Output the (x, y) coordinate of the center of the cell containing the given text.  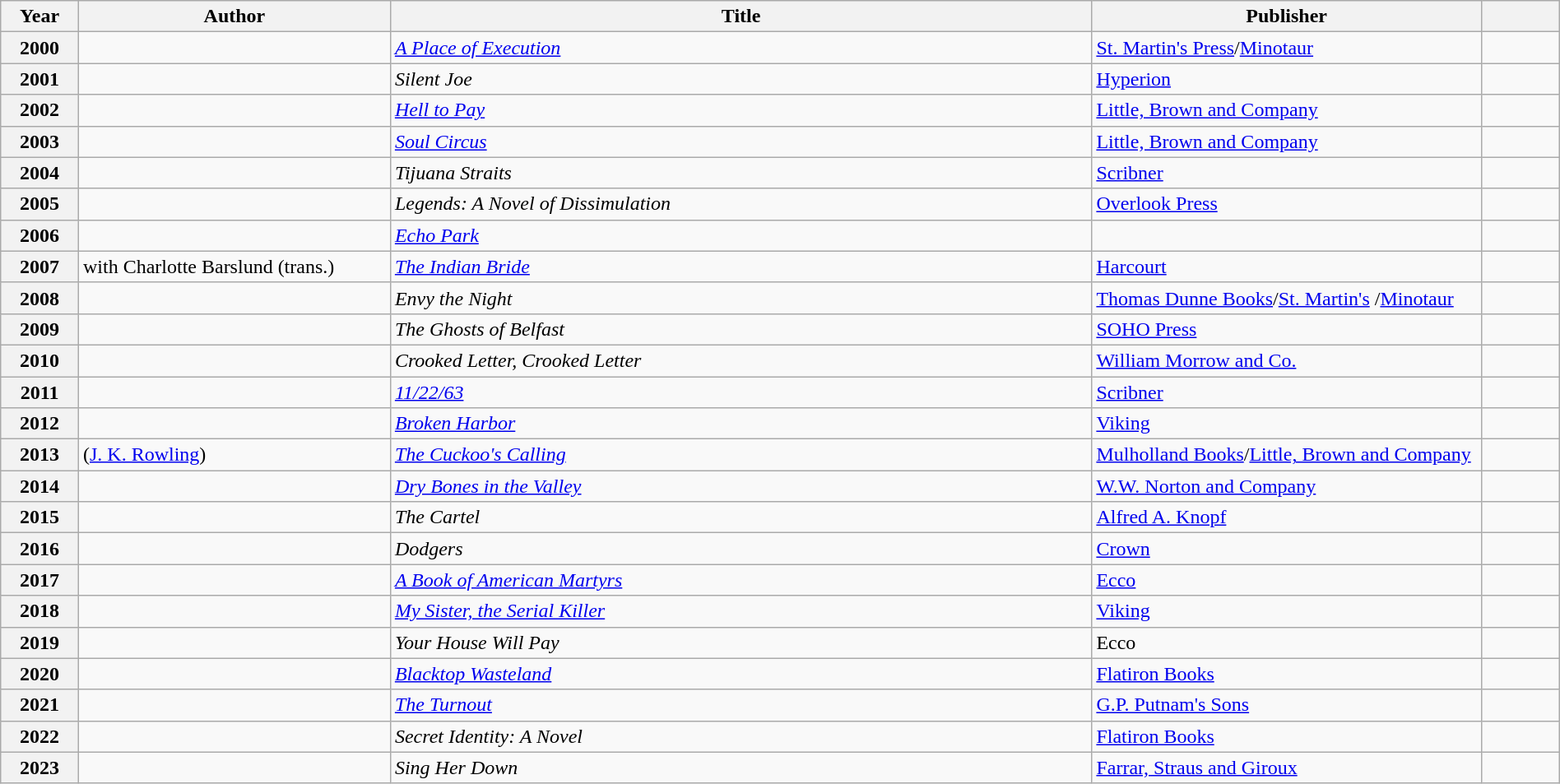
G.P. Putnam's Sons (1287, 705)
Legends: A Novel of Dissimulation (741, 204)
2004 (39, 173)
Soul Circus (741, 141)
Silent Joe (741, 79)
2019 (39, 643)
2000 (39, 48)
The Indian Bride (741, 267)
2009 (39, 329)
Author (234, 16)
with Charlotte Barslund (trans.) (234, 267)
2002 (39, 110)
Crown (1287, 549)
2018 (39, 611)
2022 (39, 736)
Blacktop Wasteland (741, 674)
Crooked Letter, Crooked Letter (741, 360)
2010 (39, 360)
William Morrow and Co. (1287, 360)
2013 (39, 455)
11/22/63 (741, 392)
The Cartel (741, 517)
Mulholland Books/Little, Brown and Company (1287, 455)
Hyperion (1287, 79)
The Turnout (741, 705)
2021 (39, 705)
2001 (39, 79)
My Sister, the Serial Killer (741, 611)
Harcourt (1287, 267)
Envy the Night (741, 298)
2006 (39, 235)
A Place of Execution (741, 48)
Year (39, 16)
Dodgers (741, 549)
St. Martin's Press/Minotaur (1287, 48)
2020 (39, 674)
Your House Will Pay (741, 643)
Alfred A. Knopf (1287, 517)
2014 (39, 486)
Publisher (1287, 16)
The Ghosts of Belfast (741, 329)
Overlook Press (1287, 204)
Echo Park (741, 235)
The Cuckoo's Calling (741, 455)
Tijuana Straits (741, 173)
Farrar, Straus and Giroux (1287, 768)
2005 (39, 204)
2008 (39, 298)
Dry Bones in the Valley (741, 486)
(J. K. Rowling) (234, 455)
Secret Identity: A Novel (741, 736)
Broken Harbor (741, 424)
Title (741, 16)
2012 (39, 424)
Sing Her Down (741, 768)
SOHO Press (1287, 329)
2016 (39, 549)
2011 (39, 392)
W.W. Norton and Company (1287, 486)
2007 (39, 267)
2017 (39, 580)
Hell to Pay (741, 110)
Thomas Dunne Books/St. Martin's /Minotaur (1287, 298)
2003 (39, 141)
A Book of American Martyrs (741, 580)
2015 (39, 517)
2023 (39, 768)
